Determine the (x, y) coordinate at the center of the cell enclosing the given text.  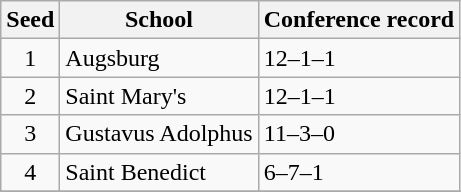
Saint Benedict (159, 172)
Conference record (358, 20)
1 (30, 58)
Gustavus Adolphus (159, 134)
11–3–0 (358, 134)
Seed (30, 20)
Saint Mary's (159, 96)
4 (30, 172)
3 (30, 134)
2 (30, 96)
6–7–1 (358, 172)
Augsburg (159, 58)
School (159, 20)
